Locate the cell with the specified text and output its (x, y) center coordinate. 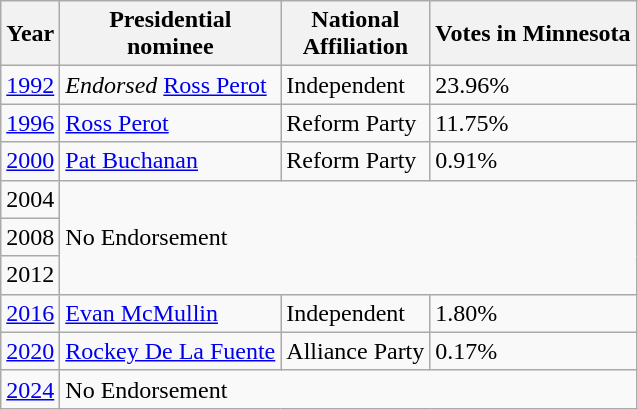
Presidential nominee (170, 34)
1.80% (533, 313)
2012 (30, 275)
0.91% (533, 161)
2016 (30, 313)
1992 (30, 85)
Alliance Party (356, 351)
Evan McMullin (170, 313)
2008 (30, 237)
National Affiliation (356, 34)
Year (30, 34)
Pat Buchanan (170, 161)
0.17% (533, 351)
2020 (30, 351)
23.96% (533, 85)
1996 (30, 123)
Ross Perot (170, 123)
Endorsed Ross Perot (170, 85)
Votes in Minnesota (533, 34)
2004 (30, 199)
2000 (30, 161)
2024 (30, 389)
Rockey De La Fuente (170, 351)
11.75% (533, 123)
